Capture the cell that displays the provided text and extract its (x, y) central coordinate. 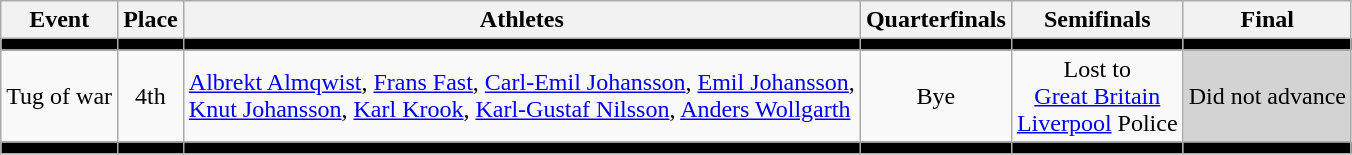
Albrekt Almqwist, Frans Fast, Carl-Emil Johansson, Emil Johansson, Knut Johansson, Karl Krook, Karl-Gustaf Nilsson, Anders Wollgarth (522, 96)
Did not advance (1267, 96)
Final (1267, 20)
Athletes (522, 20)
Semifinals (1097, 20)
Bye (936, 96)
Quarterfinals (936, 20)
4th (151, 96)
Place (151, 20)
Lost to Great Britain Liverpool Police (1097, 96)
Event (60, 20)
Tug of war (60, 96)
